Identify which cell holds the provided text, then report its (x, y) central coordinate. 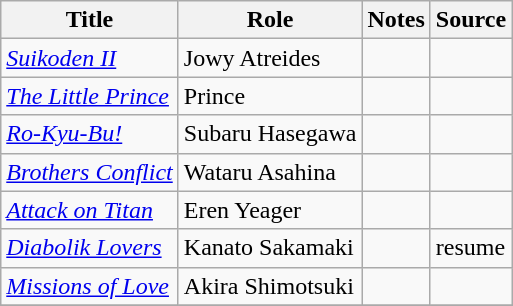
Ro-Kyu-Bu! (90, 134)
Wataru Asahina (270, 172)
Akira Shimotsuki (270, 286)
Kanato Sakamaki (270, 248)
Missions of Love (90, 286)
Prince (270, 96)
Notes (396, 20)
The Little Prince (90, 96)
Subaru Hasegawa (270, 134)
Suikoden II (90, 58)
Source (470, 20)
Jowy Atreides (270, 58)
Title (90, 20)
Eren Yeager (270, 210)
Role (270, 20)
Diabolik Lovers (90, 248)
resume (470, 248)
Brothers Conflict (90, 172)
Attack on Titan (90, 210)
